Return [x, y] of the center of cell containing provided text 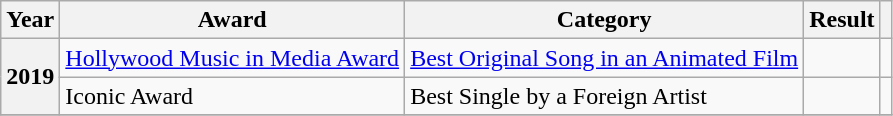
Year [30, 20]
Result [842, 20]
Category [604, 20]
Best Single by a Foreign Artist [604, 96]
Best Original Song in an Animated Film [604, 58]
Iconic Award [232, 96]
2019 [30, 77]
Hollywood Music in Media Award [232, 58]
Award [232, 20]
